Identify which cell holds the provided text, then report its (x, y) central coordinate. 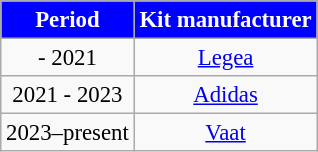
Adidas (226, 95)
Vaat (226, 133)
Period (68, 20)
- 2021 (68, 58)
Legea (226, 58)
2021 - 2023 (68, 95)
Kit manufacturer (226, 20)
2023–present (68, 133)
